Identify which cell holds the provided text, then report its [X, Y] central coordinate. 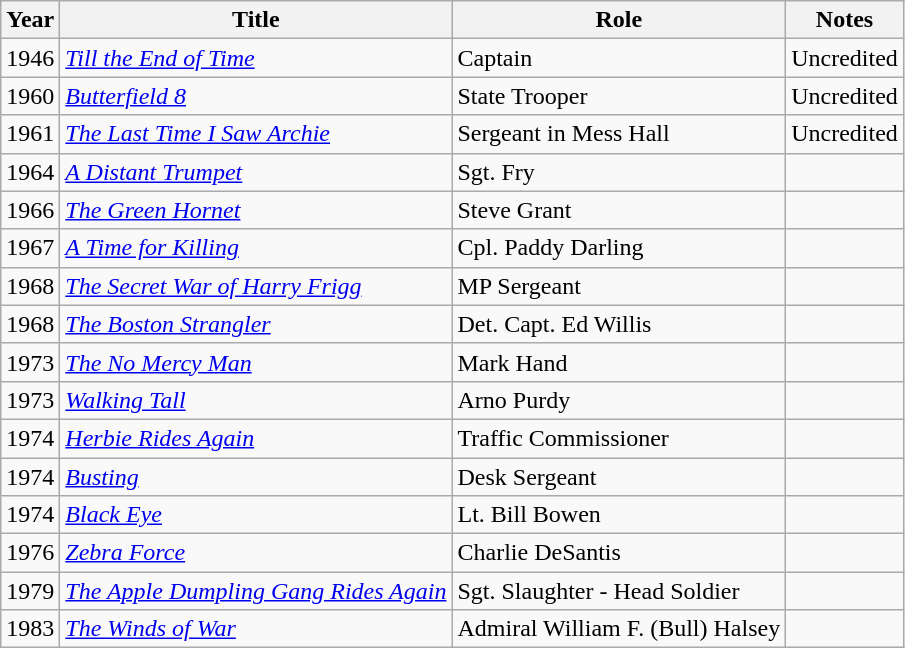
Det. Capt. Ed Willis [619, 324]
Desk Sergeant [619, 477]
Butterfield 8 [256, 96]
The Secret War of Harry Frigg [256, 286]
State Trooper [619, 96]
1983 [30, 629]
Sgt. Fry [619, 172]
1961 [30, 134]
1960 [30, 96]
1976 [30, 553]
1967 [30, 248]
Cpl. Paddy Darling [619, 248]
The Winds of War [256, 629]
Zebra Force [256, 553]
1966 [30, 210]
Busting [256, 477]
Mark Hand [619, 362]
Till the End of Time [256, 58]
1979 [30, 591]
Admiral William F. (Bull) Halsey [619, 629]
The No Mercy Man [256, 362]
Arno Purdy [619, 400]
Sergeant in Mess Hall [619, 134]
Notes [845, 20]
A Time for Killing [256, 248]
Sgt. Slaughter - Head Soldier [619, 591]
MP Sergeant [619, 286]
Charlie DeSantis [619, 553]
Captain [619, 58]
1964 [30, 172]
Lt. Bill Bowen [619, 515]
A Distant Trumpet [256, 172]
The Last Time I Saw Archie [256, 134]
The Apple Dumpling Gang Rides Again [256, 591]
Title [256, 20]
Traffic Commissioner [619, 438]
Year [30, 20]
Steve Grant [619, 210]
The Green Hornet [256, 210]
1946 [30, 58]
Role [619, 20]
Herbie Rides Again [256, 438]
Black Eye [256, 515]
The Boston Strangler [256, 324]
Walking Tall [256, 400]
